Output the (X, Y) coordinate of the center of the cell containing the given text.  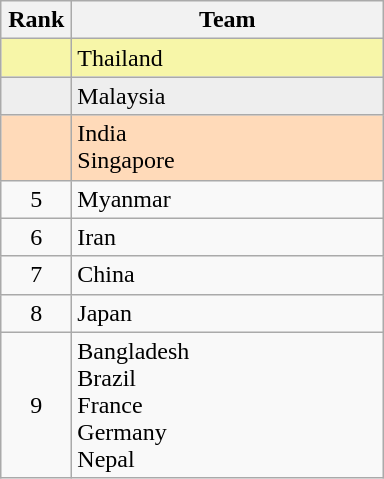
China (228, 275)
Japan (228, 313)
Team (228, 20)
5 (36, 199)
IndiaSingapore (228, 148)
Rank (36, 20)
Thailand (228, 58)
8 (36, 313)
Iran (228, 237)
7 (36, 275)
Myanmar (228, 199)
9 (36, 405)
BangladeshBrazilFranceGermanyNepal (228, 405)
6 (36, 237)
Malaysia (228, 96)
